Detect which cell encompasses the target text, then output its [x, y] center coordinate. 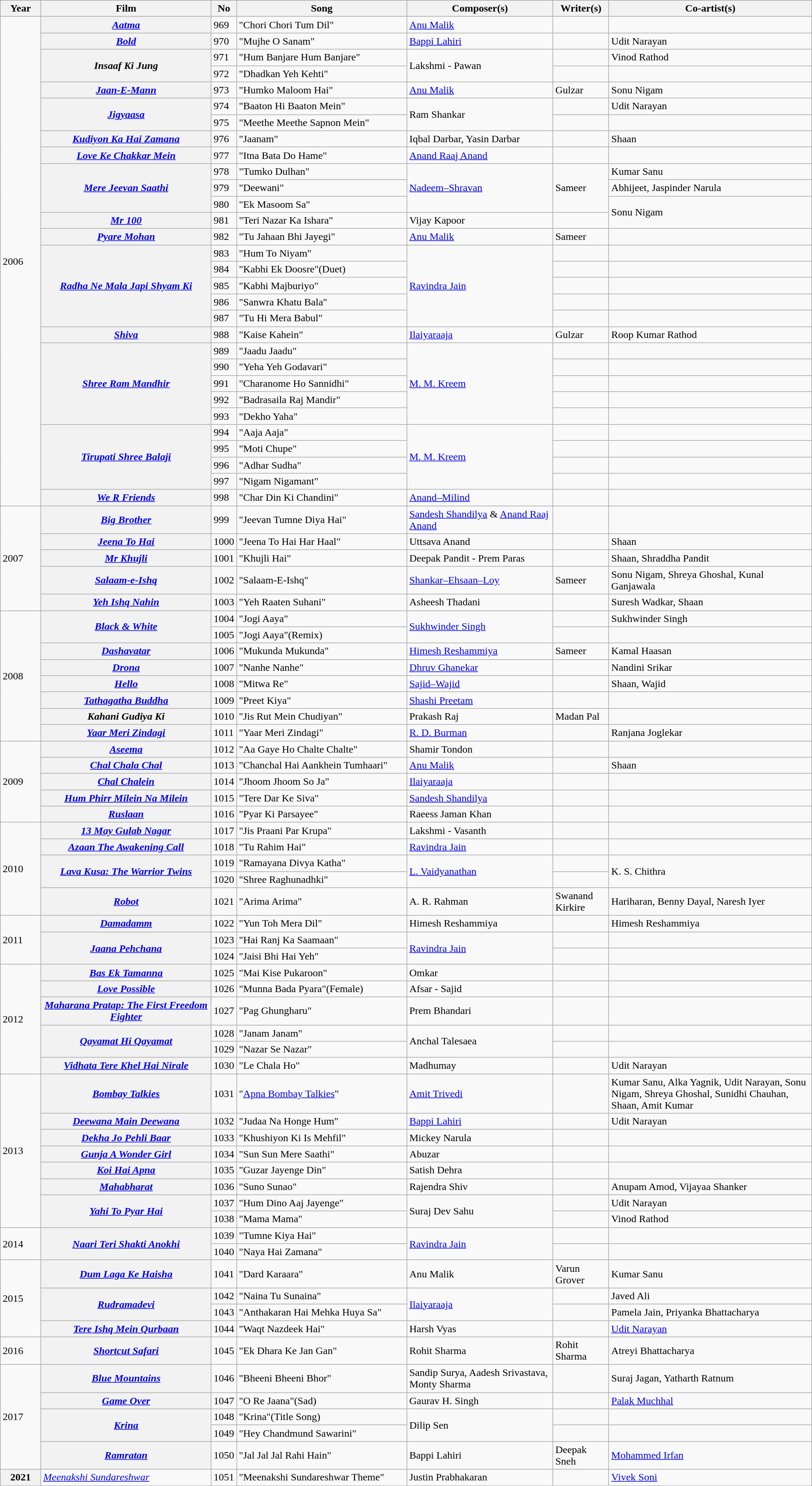
978 [224, 171]
"Meenakshi Sundareshwar Theme" [322, 1477]
"Hum To Niyam" [322, 253]
Prakash Raj [480, 716]
2021 [21, 1477]
Abhijeet, Jaspinder Narula [710, 188]
Ram Shankar [480, 114]
975 [224, 123]
"Nazar Se Nazar" [322, 1049]
"Jogi Aaya" [322, 619]
Lava Kusa: The Warrior Twins [126, 871]
"Tu Hi Mera Babul" [322, 318]
1029 [224, 1049]
Jaan-E-Mann [126, 90]
Afsar - Sajid [480, 989]
"Humko Maloom Hai" [322, 90]
1041 [224, 1274]
1030 [224, 1066]
Jeena To Hai [126, 542]
1039 [224, 1235]
1025 [224, 972]
Iqbal Darbar, Yasin Darbar [480, 139]
Prem Bhandari [480, 1011]
Swanand Kirkire [581, 901]
Song [322, 9]
987 [224, 318]
1013 [224, 765]
"Ek Masoom Sa" [322, 204]
1047 [224, 1401]
Deepak Sneh [581, 1456]
1011 [224, 733]
Azaan The Awakening Call [126, 847]
"Yun Toh Mera Dil" [322, 924]
Harsh Vyas [480, 1328]
Aatma [126, 25]
1031 [224, 1094]
Shaan, Wajid [710, 684]
1035 [224, 1170]
Pyare Mohan [126, 237]
Jaana Pehchana [126, 948]
985 [224, 286]
"Ek Dhara Ke Jan Gan" [322, 1351]
Mohammed Irfan [710, 1456]
Nandini Srikar [710, 667]
Aseema [126, 749]
980 [224, 204]
"Char Din Ki Chandini" [322, 498]
Mickey Narula [480, 1138]
Hariharan, Benny Dayal, Naresh Iyer [710, 901]
"Sun Sun Mere Saathi" [322, 1154]
"Mujhe O Sanam" [322, 41]
Sonu Nigam, Shreya Ghoshal, Kunal Ganjawala [710, 580]
992 [224, 400]
Bas Ek Tamanna [126, 972]
Satish Dehra [480, 1170]
2007 [21, 558]
Tirupati Shree Balaji [126, 457]
1040 [224, 1252]
We R Friends [126, 498]
Salaam-e-Ishq [126, 580]
Rajendra Shiv [480, 1187]
"Ramayana Divya Katha" [322, 863]
1023 [224, 940]
"Naina Tu Sunaina" [322, 1296]
"Adhar Sudha" [322, 465]
Yahi To Pyar Hai [126, 1211]
"O Re Jaana"(Sad) [322, 1401]
2015 [21, 1298]
1036 [224, 1187]
Writer(s) [581, 9]
"Mama Mama" [322, 1219]
993 [224, 416]
1010 [224, 716]
A. R. Rahman [480, 901]
988 [224, 335]
974 [224, 106]
1051 [224, 1477]
"Jal Jal Jal Rahi Hain" [322, 1456]
Year [21, 9]
991 [224, 383]
1019 [224, 863]
Big Brother [126, 520]
Rudramadevi [126, 1304]
996 [224, 465]
"Bheeni Bheeni Bhor" [322, 1378]
1032 [224, 1121]
1018 [224, 847]
1002 [224, 580]
Chal Chala Chal [126, 765]
1007 [224, 667]
Sandip Surya, Aadesh Srivastava, Monty Sharma [480, 1378]
977 [224, 155]
Drona [126, 667]
"Mai Kise Pukaroon" [322, 972]
"Janam Janam" [322, 1033]
"Nigam Nigamant" [322, 481]
1008 [224, 684]
1012 [224, 749]
"Tu Jahaan Bhi Jayegi" [322, 237]
Kudiyon Ka Hai Zamana [126, 139]
999 [224, 520]
Raeess Jaman Khan [480, 814]
2008 [21, 676]
"Preet Kiya" [322, 700]
"Jis Rut Mein Chudiyan" [322, 716]
1033 [224, 1138]
990 [224, 367]
Roop Kumar Rathod [710, 335]
Hum Phirr Milein Na Milein [126, 798]
1016 [224, 814]
"Aa Gaye Ho Chalte Chalte" [322, 749]
"Dekho Yaha" [322, 416]
1021 [224, 901]
1044 [224, 1328]
"Mitwa Re" [322, 684]
"Tere Dar Ke Siva" [322, 798]
"Waqt Nazdeek Hai" [322, 1328]
Maharana Pratap: The First Freedom Fighter [126, 1011]
1005 [224, 635]
1042 [224, 1296]
"Meethe Meethe Sapnon Mein" [322, 123]
"Khujli Hai" [322, 558]
976 [224, 139]
"Shree Raghunadhki" [322, 879]
Amit Trivedi [480, 1094]
Uttsava Anand [480, 542]
Damadamm [126, 924]
Suraj Jagan, Yatharth Ratnum [710, 1378]
1014 [224, 782]
984 [224, 269]
13 May Gulab Nagar [126, 831]
1006 [224, 651]
Film [126, 9]
2009 [21, 782]
1004 [224, 619]
Ranjana Joglekar [710, 733]
"Jis Praani Par Krupa" [322, 831]
Kamal Haasan [710, 651]
"Jeena To Hai Har Haal" [322, 542]
"Yeha Yeh Godavari" [322, 367]
Abuzar [480, 1154]
"Sanwra Khatu Bala" [322, 302]
Robot [126, 901]
Omkar [480, 972]
Ramratan [126, 1456]
Yaar Meri Zindagi [126, 733]
Nadeem–Shravan [480, 188]
2013 [21, 1151]
Dashavatar [126, 651]
998 [224, 498]
"Jaanam" [322, 139]
Shortcut Safari [126, 1351]
Koi Hai Apna [126, 1170]
Composer(s) [480, 9]
Vijay Kapoor [480, 221]
Chal Chalein [126, 782]
"Kabhi Ek Doosre"(Duet) [322, 269]
Dhruv Ghanekar [480, 667]
"Suno Sunao" [322, 1187]
Pamela Jain, Priyanka Bhattacharya [710, 1312]
"Hey Chandmund Sawarini" [322, 1433]
"Apna Bombay Talkies" [322, 1094]
Suraj Dev Sahu [480, 1211]
Atreyi Bhattacharya [710, 1351]
Asheesh Thadani [480, 602]
Varun Grover [581, 1274]
Suresh Wadkar, Shaan [710, 602]
"Kaise Kahein" [322, 335]
L. Vaidyanathan [480, 871]
Mahabharat [126, 1187]
Deewana Main Deewana [126, 1121]
Madhumay [480, 1066]
K. S. Chithra [710, 871]
Game Over [126, 1401]
Dum Laga Ke Haisha [126, 1274]
2006 [21, 261]
"Dhadkan Yeh Kehti" [322, 74]
Bold [126, 41]
1024 [224, 956]
Sandesh Shandilya [480, 798]
Ruslaan [126, 814]
1043 [224, 1312]
Anchal Talesaea [480, 1041]
Lakshmi - Pawan [480, 66]
"Deewani" [322, 188]
"Hai Ranj Ka Saamaan" [322, 940]
"Anthakaran Hai Mehka Huya Sa" [322, 1312]
981 [224, 221]
983 [224, 253]
Shankar–Ehsaan–Loy [480, 580]
986 [224, 302]
2010 [21, 869]
"Jaisi Bhi Hai Yeh" [322, 956]
"Itna Bata Do Hame" [322, 155]
Love Ke Chakkar Mein [126, 155]
Tathagatha Buddha [126, 700]
Gunja A Wonder Girl [126, 1154]
Javed Ali [710, 1296]
Tere Ishq Mein Qurbaan [126, 1328]
Radha Ne Mala Japi Shyam Ki [126, 286]
Yeh Ishq Nahin [126, 602]
979 [224, 188]
971 [224, 57]
Madan Pal [581, 716]
"Judaa Na Honge Hum" [322, 1121]
970 [224, 41]
Deepak Pandit - Prem Paras [480, 558]
Co-artist(s) [710, 9]
Jigyaasa [126, 114]
1022 [224, 924]
Anupam Amod, Vijayaa Shanker [710, 1187]
994 [224, 432]
Shaan, Shraddha Pandit [710, 558]
"Kabhi Majburiyo" [322, 286]
Love Possible [126, 989]
1034 [224, 1154]
Sajid–Wajid [480, 684]
"Mukunda Mukunda" [322, 651]
Vidhata Tere Khel Hai Nirale [126, 1066]
Qayamat Hi Qayamat [126, 1041]
"Naya Hai Zamana" [322, 1252]
Kahani Gudiya Ki [126, 716]
"Jaadu Jaadu" [322, 351]
Kumar Sanu, Alka Yagnik, Udit Narayan, Sonu Nigam, Shreya Ghoshal, Sunidhi Chauhan, Shaan, Amit Kumar [710, 1094]
1001 [224, 558]
"Hum Dino Aaj Jayenge" [322, 1203]
"Guzar Jayenge Din" [322, 1170]
"Le Chala Ho" [322, 1066]
"Moti Chupe" [322, 448]
"Pag Ghungharu" [322, 1011]
997 [224, 481]
1026 [224, 989]
"Badrasaila Raj Mandir" [322, 400]
1003 [224, 602]
"Hum Banjare Hum Banjare" [322, 57]
1050 [224, 1456]
Shree Ram Mandhir [126, 383]
973 [224, 90]
"Khushiyon Ki Is Mehfil" [322, 1138]
"Jeevan Tumne Diya Hai" [322, 520]
"Jhoom Jhoom So Ja" [322, 782]
Naari Teri Shakti Anokhi [126, 1244]
"Teri Nazar Ka Ishara" [322, 221]
Hello [126, 684]
Anand Raaj Anand [480, 155]
Black & White [126, 627]
"Munna Bada Pyara"(Female) [322, 989]
"Krina"(Title Song) [322, 1417]
R. D. Burman [480, 733]
Vivek Soni [710, 1477]
"Yeh Raaten Suhani" [322, 602]
Mr 100 [126, 221]
"Chori Chori Tum Dil" [322, 25]
Lakshmi - Vasanth [480, 831]
1045 [224, 1351]
969 [224, 25]
Anand–Milind [480, 498]
"Baaton Hi Baaton Mein" [322, 106]
2016 [21, 1351]
2017 [21, 1417]
2011 [21, 940]
"Charanome Ho Sannidhi" [322, 383]
1000 [224, 542]
Shashi Preetam [480, 700]
"Tu Rahim Hai" [322, 847]
Dekha Jo Pehli Baar [126, 1138]
Blue Mountains [126, 1378]
1027 [224, 1011]
1037 [224, 1203]
Gaurav H. Singh [480, 1401]
995 [224, 448]
Shiva [126, 335]
"Dard Karaara" [322, 1274]
1009 [224, 700]
1015 [224, 798]
1048 [224, 1417]
1020 [224, 879]
Meenakshi Sundareshwar [126, 1477]
Mr Khujli [126, 558]
"Nanhe Nanhe" [322, 667]
Insaaf Ki Jung [126, 66]
"Aaja Aaja" [322, 432]
"Arima Arima" [322, 901]
1017 [224, 831]
1038 [224, 1219]
"Yaar Meri Zindagi" [322, 733]
Sandesh Shandilya & Anand Raaj Anand [480, 520]
1028 [224, 1033]
Justin Prabhakaran [480, 1477]
"Tumne Kiya Hai" [322, 1235]
No [224, 9]
Krina [126, 1425]
989 [224, 351]
2012 [21, 1019]
Mere Jeevan Saathi [126, 188]
"Chanchal Hai Aankhein Tumhaari" [322, 765]
Bombay Talkies [126, 1094]
Shamir Tondon [480, 749]
2014 [21, 1244]
1049 [224, 1433]
Palak Muchhal [710, 1401]
"Salaam-E-Ishq" [322, 580]
"Jogi Aaya"(Remix) [322, 635]
1046 [224, 1378]
"Tumko Dulhan" [322, 171]
972 [224, 74]
982 [224, 237]
"Pyar Ki Parsayee" [322, 814]
Dilip Sen [480, 1425]
